Detect which cell encompasses the target text, then output its [x, y] center coordinate. 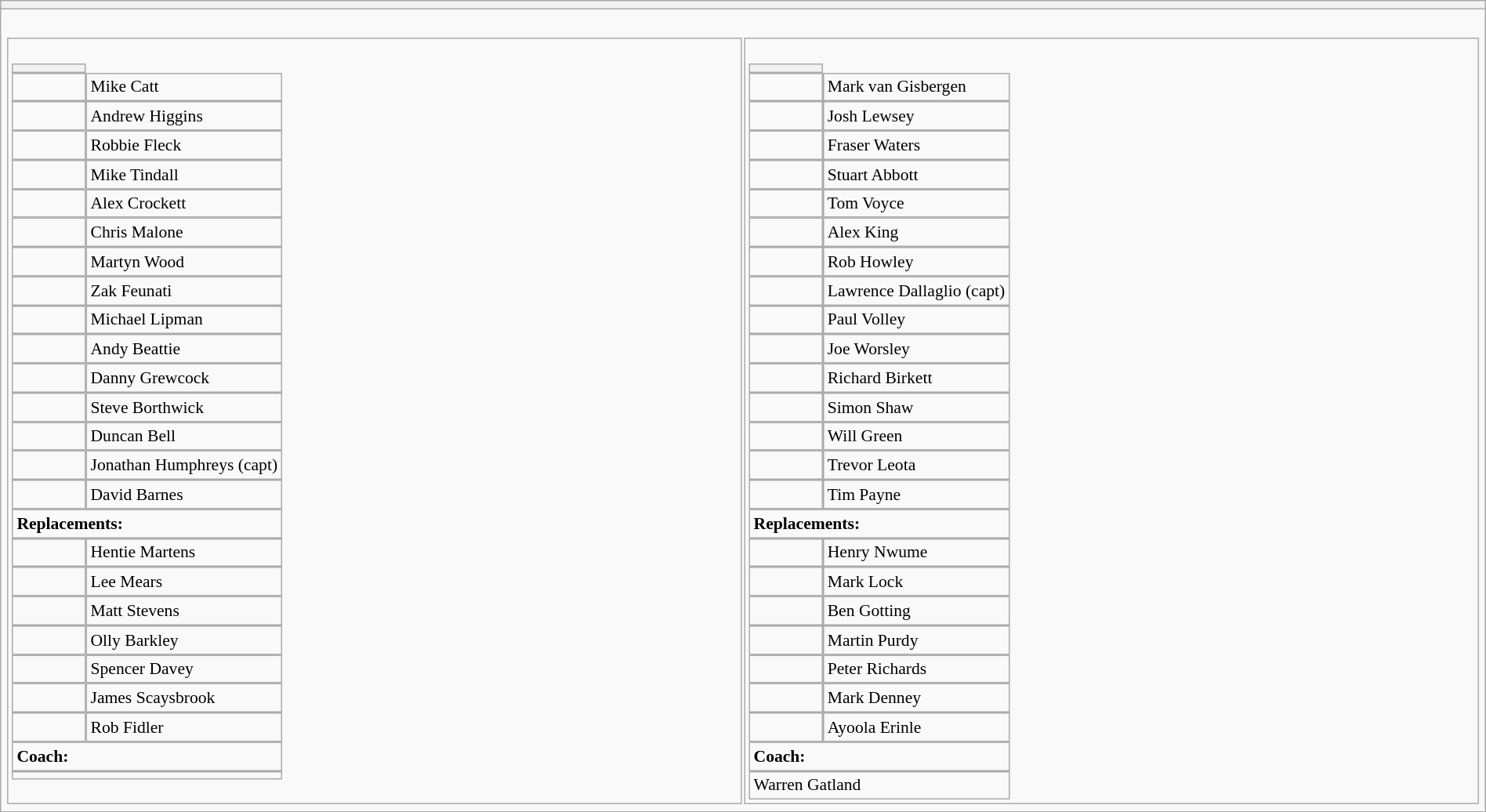
Olly Barkley [184, 640]
Ben Gotting [916, 610]
Alex Crockett [184, 204]
Hentie Martens [184, 552]
Paul Volley [916, 320]
Henry Nwume [916, 552]
Zak Feunati [184, 290]
Duncan Bell [184, 436]
James Scaysbrook [184, 698]
Warren Gatland [879, 785]
Ayoola Erinle [916, 727]
Danny Grewcock [184, 378]
Andrew Higgins [184, 116]
Michael Lipman [184, 320]
Mike Catt [184, 86]
Josh Lewsey [916, 116]
Martin Purdy [916, 640]
Mark van Gisbergen [916, 86]
Peter Richards [916, 669]
Martyn Wood [184, 262]
Simon Shaw [916, 408]
Robbie Fleck [184, 144]
Stuart Abbott [916, 174]
Mike Tindall [184, 174]
Fraser Waters [916, 144]
Richard Birkett [916, 378]
Steve Borthwick [184, 408]
Tim Payne [916, 494]
David Barnes [184, 494]
Lee Mears [184, 582]
Alex King [916, 232]
Spencer Davey [184, 669]
Trevor Leota [916, 466]
Tom Voyce [916, 204]
Lawrence Dallaglio (capt) [916, 290]
Rob Fidler [184, 727]
Mark Lock [916, 582]
Mark Denney [916, 698]
Rob Howley [916, 262]
Andy Beattie [184, 348]
Will Green [916, 436]
Chris Malone [184, 232]
Jonathan Humphreys (capt) [184, 466]
Joe Worsley [916, 348]
Matt Stevens [184, 610]
